Extract the [X, Y] coordinate from the center of the cell holding the provided text.  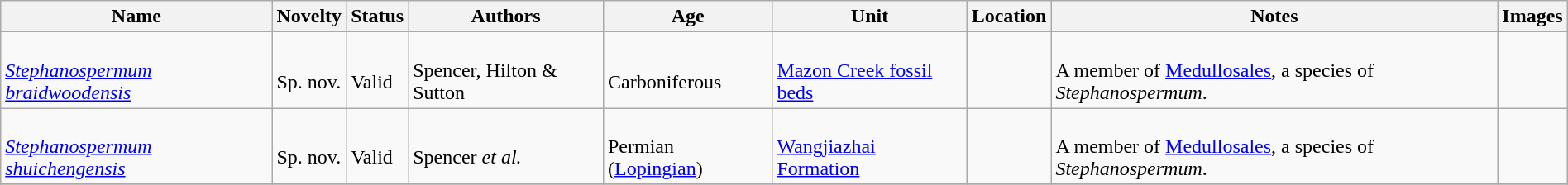
Name [136, 17]
Carboniferous [687, 70]
Authors [506, 17]
Spencer, Hilton & Sutton [506, 70]
Location [1009, 17]
Notes [1274, 17]
Unit [870, 17]
Stephanospermum braidwoodensis [136, 70]
Permian (Lopingian) [687, 146]
Mazon Creek fossil beds [870, 70]
Status [377, 17]
Stephanospermum shuichengensis [136, 146]
Novelty [309, 17]
Age [687, 17]
Spencer et al. [506, 146]
Images [1532, 17]
Wangjiazhai Formation [870, 146]
